Scan for the cell matching the given text and deliver its [x, y] coordinate at center. 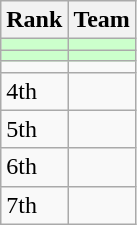
Rank [34, 20]
Team [102, 20]
5th [34, 129]
6th [34, 167]
7th [34, 205]
4th [34, 91]
